Pinpoint the cell where the given text exists, returning its (x, y) midpoint coordinate. 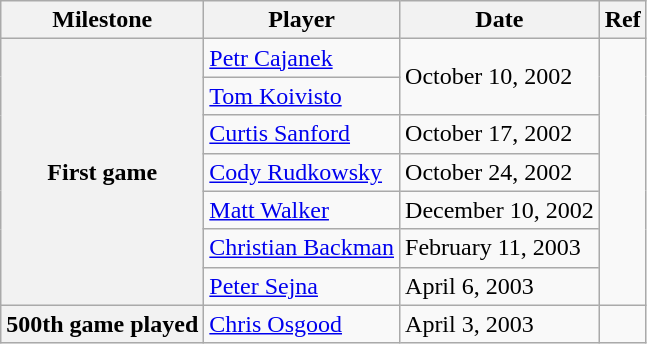
Ref (622, 20)
Matt Walker (302, 210)
500th game played (102, 324)
October 17, 2002 (500, 134)
Chris Osgood (302, 324)
April 6, 2003 (500, 286)
Cody Rudkowsky (302, 172)
First game (102, 172)
Peter Sejna (302, 286)
Player (302, 20)
Christian Backman (302, 248)
Curtis Sanford (302, 134)
April 3, 2003 (500, 324)
December 10, 2002 (500, 210)
October 10, 2002 (500, 77)
October 24, 2002 (500, 172)
Milestone (102, 20)
Date (500, 20)
Petr Cajanek (302, 58)
February 11, 2003 (500, 248)
Tom Koivisto (302, 96)
